Provide the (X, Y) coordinate of the cell's center where the given text is located.  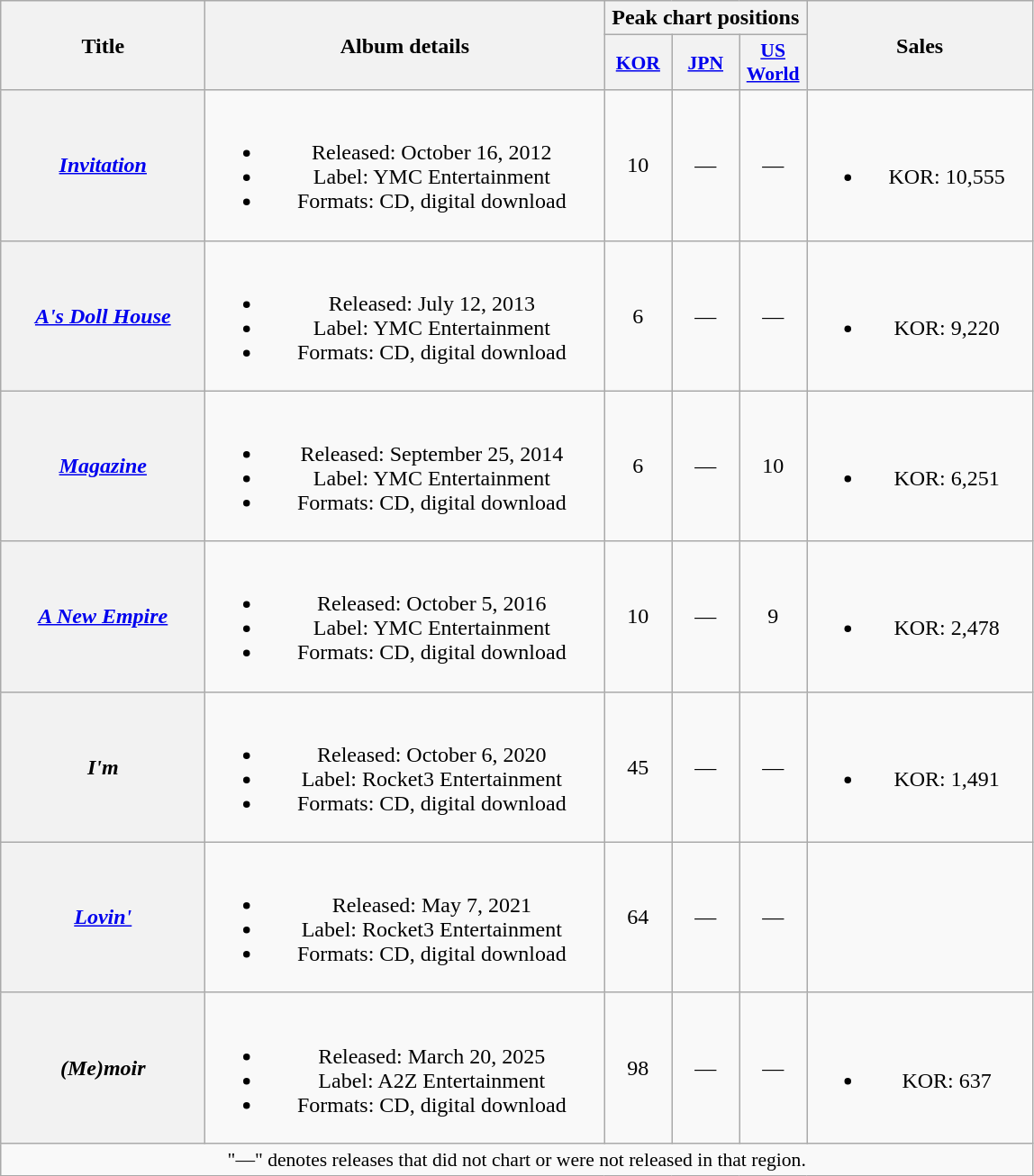
USWorld (773, 63)
Released: October 5, 2016Label: YMC EntertainmentFormats: CD, digital download (405, 616)
98 (638, 1068)
KOR: 9,220 (921, 315)
KOR: 1,491 (921, 767)
Released: September 25, 2014Label: YMC EntertainmentFormats: CD, digital download (405, 466)
Album details (405, 45)
"—" denotes releases that did not chart or were not released in that region. (517, 1159)
I'm (103, 767)
(Me)moir (103, 1068)
A's Doll House (103, 315)
JPN (706, 63)
KOR: 2,478 (921, 616)
45 (638, 767)
Released: May 7, 2021Label: Rocket3 EntertainmentFormats: CD, digital download (405, 917)
Sales (921, 45)
Released: October 16, 2012Label: YMC EntertainmentFormats: CD, digital download (405, 166)
Title (103, 45)
KOR: 6,251 (921, 466)
Released: March 20, 2025Label: A2Z EntertainmentFormats: CD, digital download (405, 1068)
A New Empire (103, 616)
Released: July 12, 2013Label: YMC EntertainmentFormats: CD, digital download (405, 315)
Lovin' (103, 917)
Magazine (103, 466)
KOR: 637 (921, 1068)
Invitation (103, 166)
Peak chart positions (706, 18)
KOR: 10,555 (921, 166)
KOR (638, 63)
64 (638, 917)
9 (773, 616)
Released: October 6, 2020Label: Rocket3 EntertainmentFormats: CD, digital download (405, 767)
